Return the [x, y] coordinate for the center point of the cell that contains the specified text.  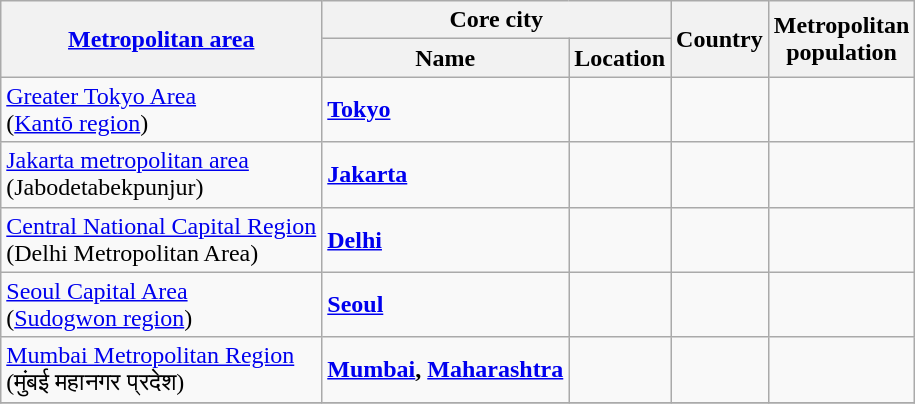
Tokyo [446, 110]
Name [446, 58]
Country [720, 39]
Delhi [446, 240]
Mumbai, Maharashtra [446, 370]
Metropolitan area [162, 39]
Jakarta metropolitan area(Jabodetabekpunjur) [162, 174]
Core city [496, 20]
Greater Tokyo Area(Kantō region) [162, 110]
Location [620, 58]
Jakarta [446, 174]
Metropolitanpopulation [842, 39]
Mumbai Metropolitan Region(मुंबई महानगर प्रदेश) [162, 370]
Seoul [446, 304]
Central National Capital Region(Delhi Metropolitan Area) [162, 240]
Seoul Capital Area(Sudogwon region) [162, 304]
